Capture the cell that displays the provided text and extract its [X, Y] central coordinate. 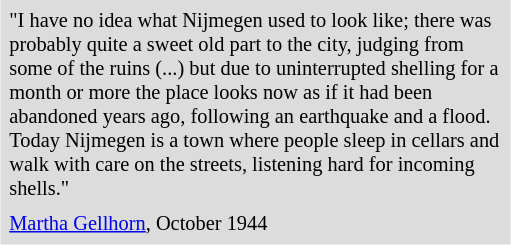
Martha Gellhorn, October 1944 [256, 224]
